Output the [X, Y] coordinate of the center of the cell containing the given text.  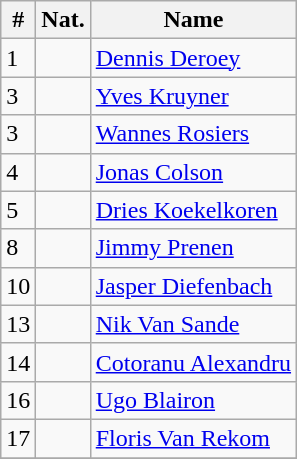
13 [18, 324]
Floris Van Rekom [193, 438]
4 [18, 172]
Jasper Diefenbach [193, 286]
Jimmy Prenen [193, 248]
Dennis Deroey [193, 58]
Ugo Blairon [193, 400]
1 [18, 58]
Name [193, 20]
Nik Van Sande [193, 324]
Jonas Colson [193, 172]
16 [18, 400]
Cotoranu Alexandru [193, 362]
8 [18, 248]
10 [18, 286]
5 [18, 210]
Nat. [63, 20]
Dries Koekelkoren [193, 210]
14 [18, 362]
Yves Kruyner [193, 96]
17 [18, 438]
# [18, 20]
Wannes Rosiers [193, 134]
